Output the (X, Y) coordinate of the center of the cell containing the given text.  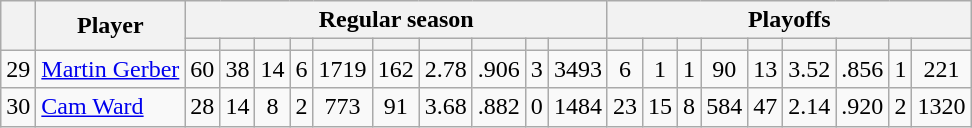
2.78 (446, 69)
.856 (862, 69)
3493 (578, 69)
Player (110, 26)
2.14 (810, 107)
Playoffs (789, 20)
.906 (498, 69)
162 (396, 69)
773 (342, 107)
584 (724, 107)
3.52 (810, 69)
Cam Ward (110, 107)
30 (18, 107)
91 (396, 107)
47 (766, 107)
0 (536, 107)
13 (766, 69)
29 (18, 69)
38 (238, 69)
90 (724, 69)
60 (202, 69)
Regular season (396, 20)
23 (624, 107)
.920 (862, 107)
3.68 (446, 107)
3 (536, 69)
1320 (942, 107)
221 (942, 69)
15 (660, 107)
28 (202, 107)
Martin Gerber (110, 69)
1719 (342, 69)
1484 (578, 107)
.882 (498, 107)
